Capture the cell that displays the provided text and extract its [X, Y] central coordinate. 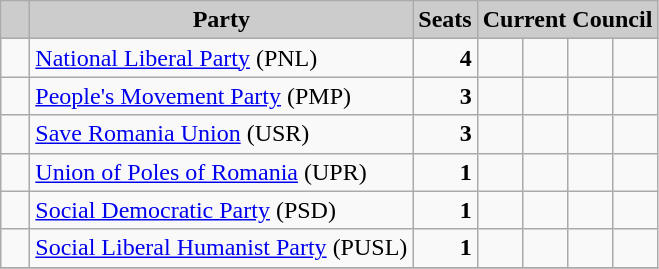
Social Liberal Humanist Party (PUSL) [222, 248]
Social Democratic Party (PSD) [222, 210]
Current Council [568, 20]
National Liberal Party (PNL) [222, 58]
People's Movement Party (PMP) [222, 96]
4 [445, 58]
Save Romania Union (USR) [222, 134]
Union of Poles of Romania (UPR) [222, 172]
Seats [445, 20]
Party [222, 20]
